Return (x, y) of the center of cell containing provided text 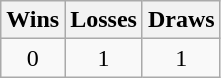
Losses (104, 20)
Wins (33, 20)
Draws (181, 20)
0 (33, 58)
